Return the [x, y] coordinate for the center point of the cell that contains the specified text.  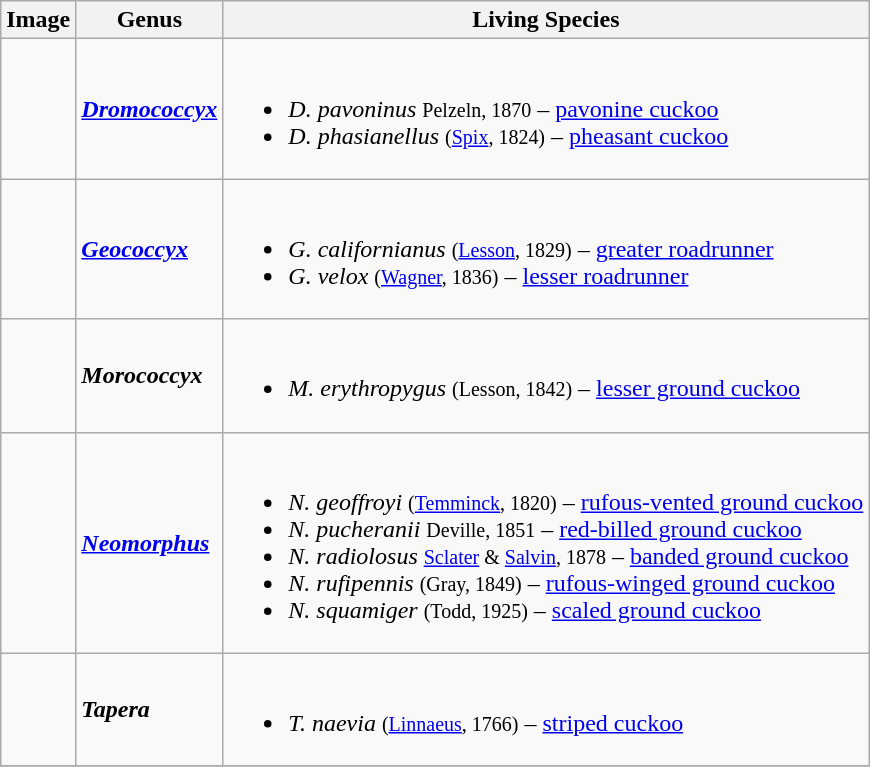
Neomorphus [150, 542]
T. naevia (Linnaeus, 1766) – striped cuckoo [546, 710]
Genus [150, 20]
Dromococcyx [150, 109]
Geococcyx [150, 249]
G. californianus (Lesson, 1829) – greater roadrunnerG. velox (Wagner, 1836) – lesser roadrunner [546, 249]
Image [38, 20]
M. erythropygus (Lesson, 1842) – lesser ground cuckoo [546, 376]
Morococcyx [150, 376]
Tapera [150, 710]
D. pavoninus Pelzeln, 1870 – pavonine cuckooD. phasianellus (Spix, 1824) – pheasant cuckoo [546, 109]
Living Species [546, 20]
